Output the (x, y) coordinate of the center of the cell containing the given text.  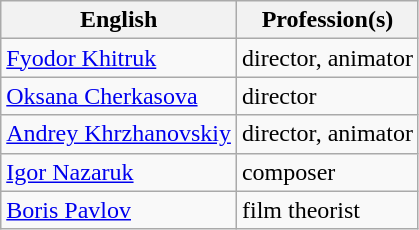
Profession(s) (327, 20)
Fyodor Khitruk (119, 58)
director (327, 96)
composer (327, 172)
English (119, 20)
Boris Pavlov (119, 210)
Andrey Khrzhanovskiy (119, 134)
Igor Nazaruk (119, 172)
Oksana Cherkasova (119, 96)
film theorist (327, 210)
